For the text-containing cell, return its midpoint in [X, Y] coordinate format. 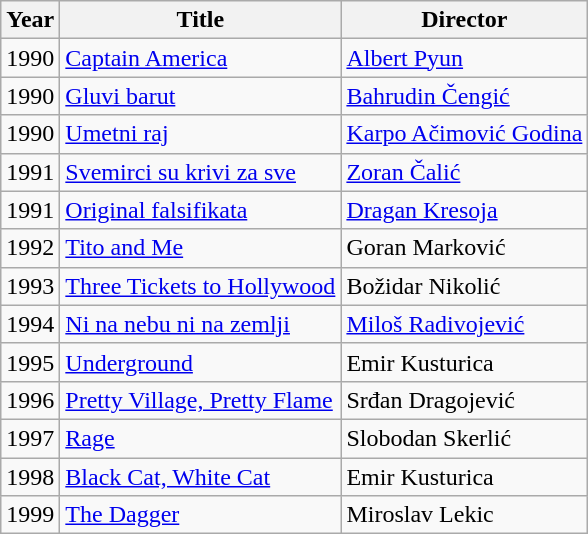
Tito and Me [200, 248]
Slobodan Skerlić [464, 438]
Captain America [200, 58]
1999 [30, 515]
Underground [200, 362]
Zoran Čalić [464, 172]
1993 [30, 286]
Karpo Ačimović Godina [464, 134]
Dragan Kresoja [464, 210]
Black Cat, White Cat [200, 477]
1994 [30, 324]
1996 [30, 400]
Gluvi barut [200, 96]
Title [200, 20]
Bahrudin Čengić [464, 96]
1992 [30, 248]
Božidar Nikolić [464, 286]
Three Tickets to Hollywood [200, 286]
Original falsifikata [200, 210]
Miroslav Lekic [464, 515]
Ni na nebu ni na zemlji [200, 324]
Svemirci su krivi za sve [200, 172]
Pretty Village, Pretty Flame [200, 400]
Director [464, 20]
Umetni raj [200, 134]
1997 [30, 438]
Year [30, 20]
The Dagger [200, 515]
1995 [30, 362]
Rage [200, 438]
Goran Marković [464, 248]
Albert Pyun [464, 58]
Miloš Radivojević [464, 324]
1998 [30, 477]
Srđan Dragojević [464, 400]
